Locate the cell with the specified text and output its (X, Y) center coordinate. 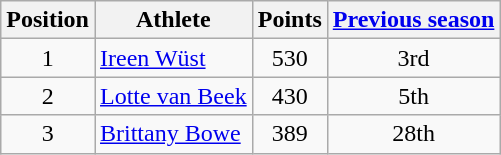
28th (414, 134)
389 (290, 134)
3 (48, 134)
5th (414, 96)
Lotte van Beek (173, 96)
Athlete (173, 20)
1 (48, 58)
Brittany Bowe (173, 134)
430 (290, 96)
Ireen Wüst (173, 58)
Position (48, 20)
3rd (414, 58)
2 (48, 96)
530 (290, 58)
Points (290, 20)
Previous season (414, 20)
